Extract the (x, y) coordinate from the center of the cell holding the provided text.  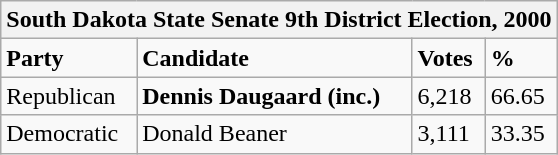
Donald Beaner (274, 134)
South Dakota State Senate 9th District Election, 2000 (279, 20)
Party (69, 58)
Dennis Daugaard (inc.) (274, 96)
Democratic (69, 134)
33.35 (521, 134)
Candidate (274, 58)
3,111 (448, 134)
Republican (69, 96)
6,218 (448, 96)
% (521, 58)
Votes (448, 58)
66.65 (521, 96)
